Output the [x, y] coordinate of the center of the cell containing the given text.  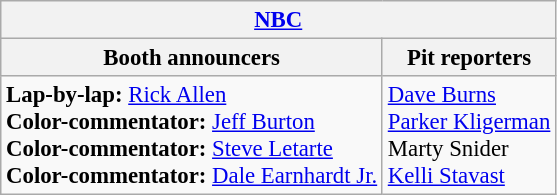
NBC [278, 20]
Dave BurnsParker KligermanMarty SniderKelli Stavast [468, 136]
Lap-by-lap: Rick AllenColor-commentator: Jeff BurtonColor-commentator: Steve LetarteColor-commentator: Dale Earnhardt Jr. [192, 136]
Booth announcers [192, 58]
Pit reporters [468, 58]
